Output the [x, y] coordinate of the center of the cell containing the given text.  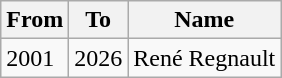
To [98, 20]
From [35, 20]
Name [204, 20]
2026 [98, 58]
2001 [35, 58]
René Regnault [204, 58]
